Capture the cell that displays the provided text and extract its [x, y] central coordinate. 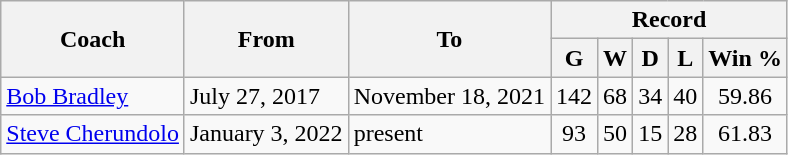
W [616, 58]
59.86 [746, 96]
D [650, 58]
Win % [746, 58]
68 [616, 96]
To [449, 39]
Coach [93, 39]
50 [616, 134]
L [686, 58]
93 [574, 134]
142 [574, 96]
July 27, 2017 [266, 96]
January 3, 2022 [266, 134]
40 [686, 96]
61.83 [746, 134]
28 [686, 134]
present [449, 134]
November 18, 2021 [449, 96]
Bob Bradley [93, 96]
Record [670, 20]
34 [650, 96]
From [266, 39]
G [574, 58]
15 [650, 134]
Steve Cherundolo [93, 134]
